Return the (X, Y) coordinate for the center point of the cell that contains the specified text.  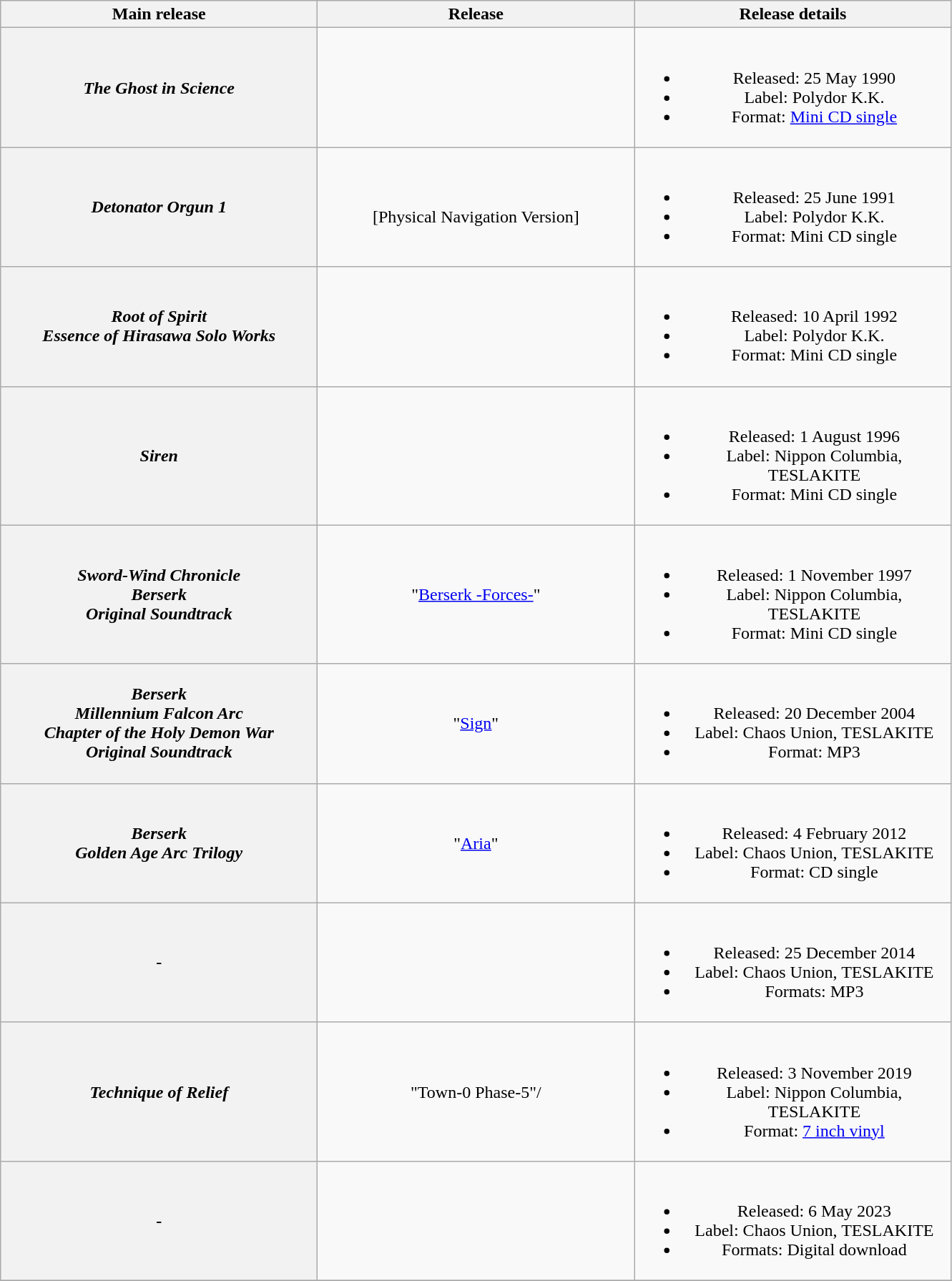
Technique of Relief (159, 1091)
Release (476, 14)
Released: 25 December 2014Label: Chaos Union, TESLAKITEFormats: MP3 (792, 963)
Released: 1 November 1997Label: Nippon Columbia, TESLAKITEFormat: Mini CD single (792, 594)
Release details (792, 14)
Released: 6 May 2023Label: Chaos Union, TESLAKITEFormats: Digital download (792, 1220)
The Ghost in Science (159, 87)
Detonator Orgun 1 (159, 207)
Siren (159, 456)
"Aria" (476, 843)
"Sign" (476, 724)
"Town-0 Phase-5"/ (476, 1091)
"Berserk -Forces-" (476, 594)
Released: 20 December 2004Label: Chaos Union, TESLAKITEFormat: MP3 (792, 724)
Root of SpiritEssence of Hirasawa Solo Works (159, 326)
Released: 3 November 2019Label: Nippon Columbia, TESLAKITEFormat: 7 inch vinyl (792, 1091)
Main release (159, 14)
Released: 25 May 1990Label: Polydor K.K.Format: Mini CD single (792, 87)
Released: 10 April 1992Label: Polydor K.K.Format: Mini CD single (792, 326)
BerserkMillennium Falcon ArcChapter of the Holy Demon WarOriginal Soundtrack (159, 724)
Sword-Wind ChronicleBerserkOriginal Soundtrack (159, 594)
[Physical Navigation Version] (476, 207)
Released: 1 August 1996Label: Nippon Columbia, TESLAKITEFormat: Mini CD single (792, 456)
Released: 25 June 1991Label: Polydor K.K.Format: Mini CD single (792, 207)
BerserkGolden Age Arc Trilogy (159, 843)
Released: 4 February 2012Label: Chaos Union, TESLAKITEFormat: CD single (792, 843)
